From the cell containing the given text, extract its center point as (X, Y) coordinate. 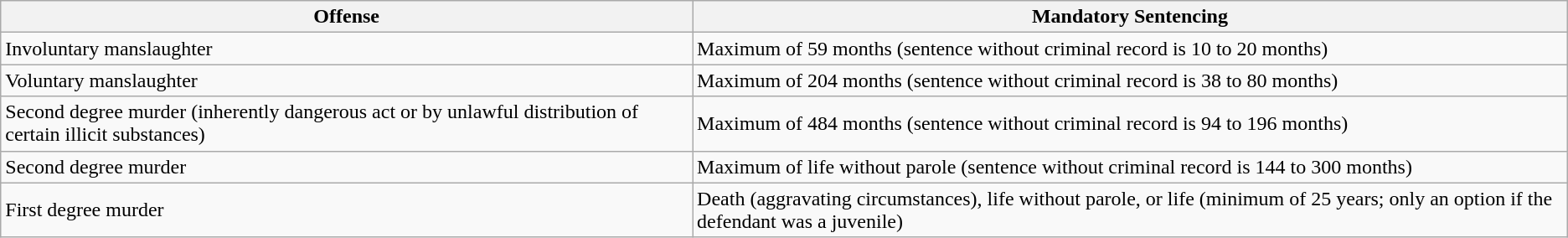
First degree murder (347, 210)
Maximum of 204 months (sentence without criminal record is 38 to 80 months) (1131, 80)
Maximum of 484 months (sentence without criminal record is 94 to 196 months) (1131, 124)
Maximum of 59 months (sentence without criminal record is 10 to 20 months) (1131, 49)
Voluntary manslaughter (347, 80)
Second degree murder (347, 167)
Maximum of life without parole (sentence without criminal record is 144 to 300 months) (1131, 167)
Second degree murder (inherently dangerous act or by unlawful distribution of certain illicit substances) (347, 124)
Mandatory Sentencing (1131, 17)
Involuntary manslaughter (347, 49)
Offense (347, 17)
Death (aggravating circumstances), life without parole, or life (minimum of 25 years; only an option if the defendant was a juvenile) (1131, 210)
